Scan for the cell matching the given text and deliver its (X, Y) coordinate at center. 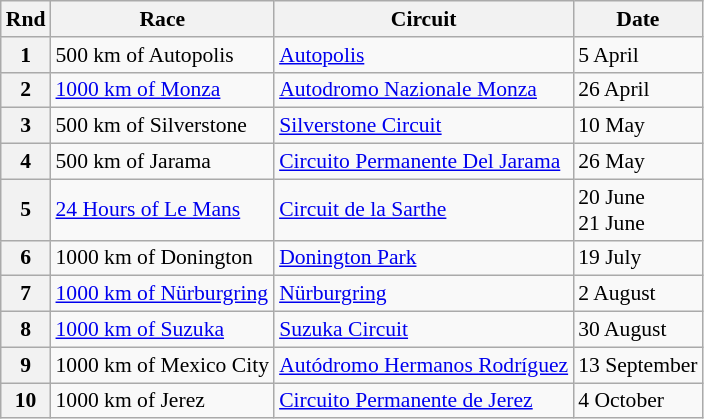
4 October (638, 401)
Circuit de la Sarthe (424, 210)
30 August (638, 330)
Suzuka Circuit (424, 330)
Date (638, 19)
4 (26, 162)
1000 km of Suzuka (162, 330)
2 (26, 90)
1000 km of Monza (162, 90)
500 km of Silverstone (162, 126)
10 (26, 401)
19 July (638, 258)
Rnd (26, 19)
Nürburgring (424, 294)
7 (26, 294)
8 (26, 330)
500 km of Jarama (162, 162)
Circuito Permanente de Jerez (424, 401)
2 August (638, 294)
10 May (638, 126)
500 km of Autopolis (162, 55)
Donington Park (424, 258)
5 April (638, 55)
Autódromo Hermanos Rodríguez (424, 365)
26 April (638, 90)
5 (26, 210)
24 Hours of Le Mans (162, 210)
Circuito Permanente Del Jarama (424, 162)
1000 km of Donington (162, 258)
Race (162, 19)
6 (26, 258)
1000 km of Mexico City (162, 365)
Autopolis (424, 55)
26 May (638, 162)
3 (26, 126)
20 June21 June (638, 210)
Circuit (424, 19)
Autodromo Nazionale Monza (424, 90)
Silverstone Circuit (424, 126)
1 (26, 55)
13 September (638, 365)
1000 km of Nürburgring (162, 294)
1000 km of Jerez (162, 401)
9 (26, 365)
